Return the [X, Y] coordinate for the center point of the cell that contains the specified text.  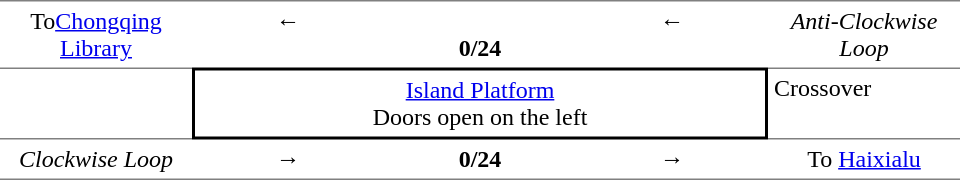
Anti-Clockwise Loop [864, 34]
Clockwise Loop [96, 160]
To Haixialu [864, 160]
ToChongqing Library [96, 34]
Island PlatformDoors open on the left [480, 104]
Crossover [864, 104]
